Locate the cell with the specified text and output its [X, Y] center coordinate. 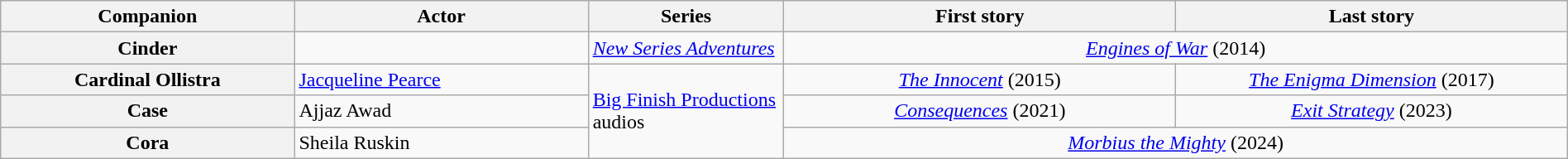
Big Finish Productions audios [686, 111]
First story [980, 17]
Cinder [147, 48]
Last story [1372, 17]
Sheila Ruskin [442, 142]
The Enigma Dimension (2017) [1372, 79]
Jacqueline Pearce [442, 79]
Morbius the Mighty (2024) [1176, 142]
Engines of War (2014) [1176, 48]
Series [686, 17]
Case [147, 111]
Consequences (2021) [980, 111]
New Series Adventures [686, 48]
Actor [442, 17]
Cardinal Ollistra [147, 79]
Ajjaz Awad [442, 111]
The Innocent (2015) [980, 79]
Cora [147, 142]
Exit Strategy (2023) [1372, 111]
Companion [147, 17]
